Return (X, Y) of the center of cell containing provided text 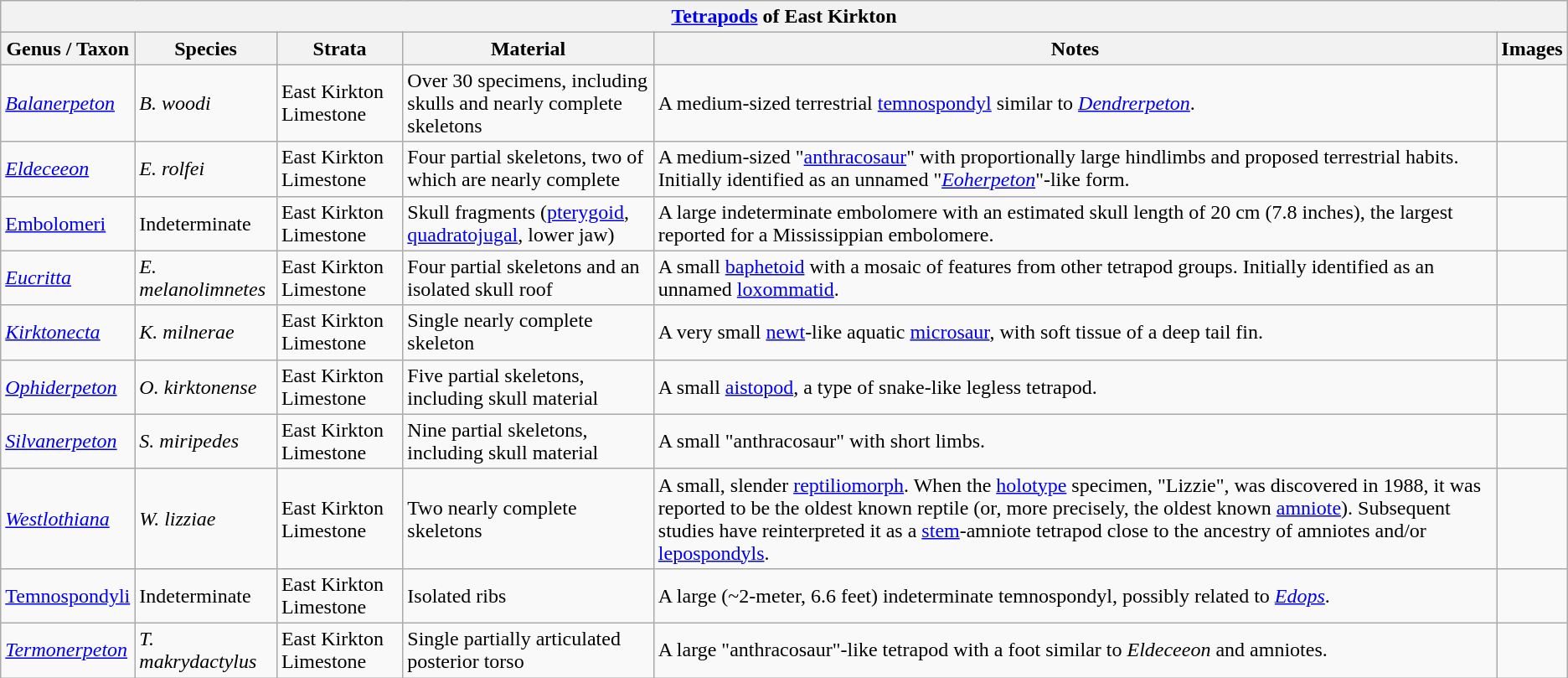
Strata (339, 49)
E. rolfei (206, 169)
Balanerpeton (68, 103)
K. milnerae (206, 332)
A very small newt-like aquatic microsaur, with soft tissue of a deep tail fin. (1075, 332)
T. makrydactylus (206, 650)
S. miripedes (206, 441)
Eldeceeon (68, 169)
Nine partial skeletons, including skull material (528, 441)
Two nearly complete skeletons (528, 518)
Silvanerpeton (68, 441)
B. woodi (206, 103)
Material (528, 49)
Notes (1075, 49)
Single partially articulated posterior torso (528, 650)
A large "anthracosaur"-like tetrapod with a foot similar to Eldeceeon and amniotes. (1075, 650)
Four partial skeletons and an isolated skull roof (528, 278)
Isolated ribs (528, 595)
Over 30 specimens, including skulls and nearly complete skeletons (528, 103)
A small "anthracosaur" with short limbs. (1075, 441)
Single nearly complete skeleton (528, 332)
A small aistopod, a type of snake-like legless tetrapod. (1075, 387)
Eucritta (68, 278)
Species (206, 49)
Tetrapods of East Kirkton (784, 17)
Images (1532, 49)
Termonerpeton (68, 650)
E. melanolimnetes (206, 278)
A medium-sized terrestrial temnospondyl similar to Dendrerpeton. (1075, 103)
Temnospondyli (68, 595)
Kirktonecta (68, 332)
A small baphetoid with a mosaic of features from other tetrapod groups. Initially identified as an unnamed loxommatid. (1075, 278)
Ophiderpeton (68, 387)
O. kirktonense (206, 387)
Four partial skeletons, two of which are nearly complete (528, 169)
Five partial skeletons, including skull material (528, 387)
Genus / Taxon (68, 49)
Embolomeri (68, 223)
Skull fragments (pterygoid, quadratojugal, lower jaw) (528, 223)
W. lizziae (206, 518)
Westlothiana (68, 518)
A large (~2-meter, 6.6 feet) indeterminate temnospondyl, possibly related to Edops. (1075, 595)
A large indeterminate embolomere with an estimated skull length of 20 cm (7.8 inches), the largest reported for a Mississippian embolomere. (1075, 223)
